Locate the cell with the specified text and output its (x, y) center coordinate. 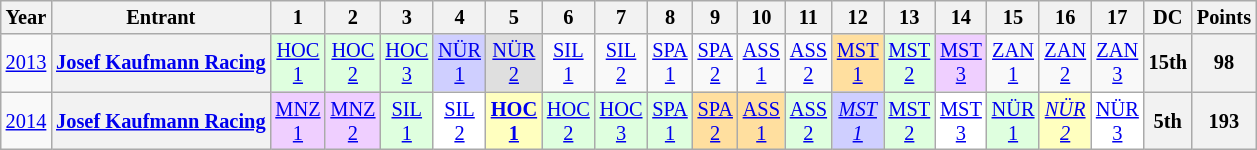
NÜR3 (1118, 121)
15 (1014, 17)
15th (1168, 63)
193 (1224, 121)
7 (622, 17)
9 (716, 17)
2 (352, 17)
ZAN1 (1014, 63)
17 (1118, 17)
14 (961, 17)
10 (762, 17)
98 (1224, 63)
8 (670, 17)
16 (1065, 17)
DC (1168, 17)
MNZ1 (298, 121)
ZAN3 (1118, 63)
5th (1168, 121)
2013 (26, 63)
6 (568, 17)
1 (298, 17)
4 (460, 17)
Points (1224, 17)
MNZ2 (352, 121)
13 (910, 17)
5 (514, 17)
ZAN2 (1065, 63)
12 (858, 17)
3 (406, 17)
Entrant (160, 17)
2014 (26, 121)
11 (808, 17)
Year (26, 17)
